For the text-containing cell, return its midpoint in [X, Y] coordinate format. 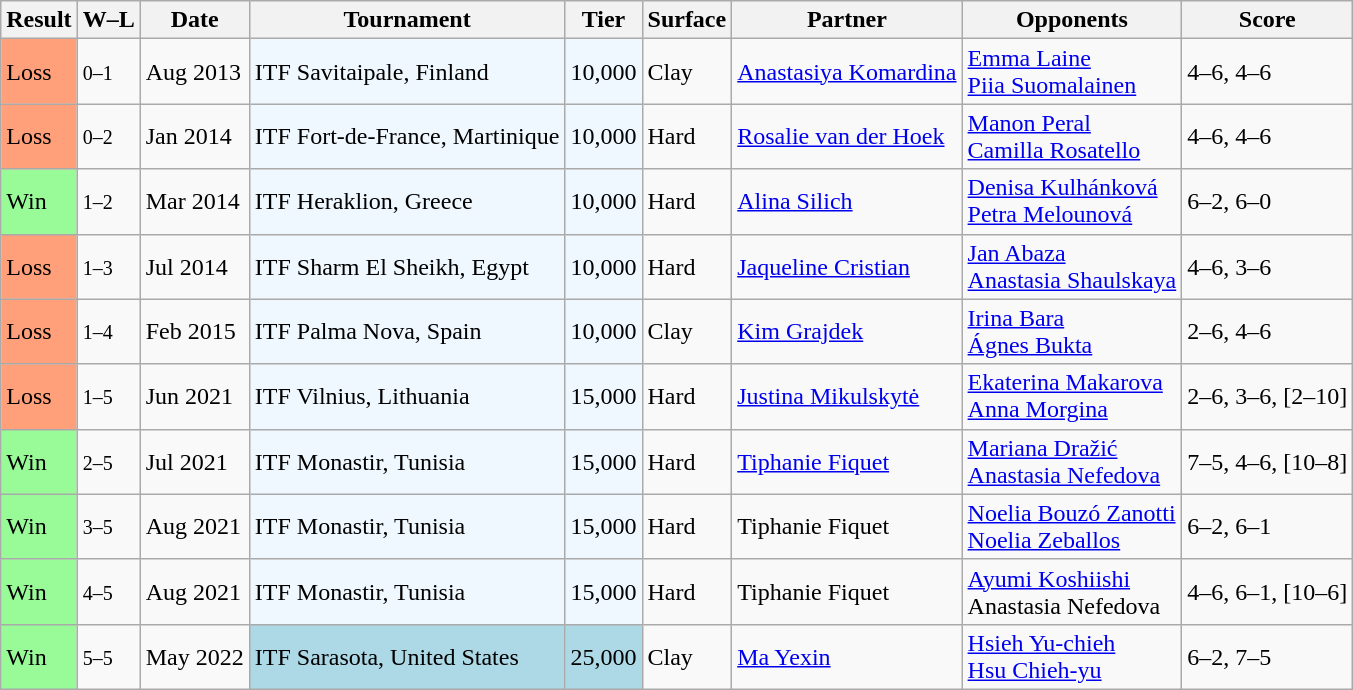
Jaqueline Cristian [847, 266]
4–6, 3–6 [1268, 266]
Kim Grajdek [847, 332]
Score [1268, 20]
Emma Laine Piia Suomalainen [1072, 72]
1–3 [108, 266]
Jan 2014 [194, 136]
0–1 [108, 72]
Manon Peral Camilla Rosatello [1072, 136]
Hsieh Yu-chieh Hsu Chieh-yu [1072, 656]
Mariana Dražić Anastasia Nefedova [1072, 462]
Feb 2015 [194, 332]
25,000 [604, 656]
ITF Fort-de-France, Martinique [407, 136]
3–5 [108, 526]
Anastasiya Komardina [847, 72]
Result [39, 20]
Noelia Bouzó Zanotti Noelia Zeballos [1072, 526]
Jun 2021 [194, 396]
Date [194, 20]
2–5 [108, 462]
Ayumi Koshiishi Anastasia Nefedova [1072, 592]
Tournament [407, 20]
ITF Palma Nova, Spain [407, 332]
6–2, 7–5 [1268, 656]
5–5 [108, 656]
Justina Mikulskytė [847, 396]
Partner [847, 20]
4–5 [108, 592]
7–5, 4–6, [10–8] [1268, 462]
1–5 [108, 396]
2–6, 3–6, [2–10] [1268, 396]
ITF Sarasota, United States [407, 656]
1–4 [108, 332]
Alina Silich [847, 202]
Denisa Kulhánková Petra Melounová [1072, 202]
Surface [687, 20]
ITF Sharm El Sheikh, Egypt [407, 266]
Aug 2013 [194, 72]
Ma Yexin [847, 656]
May 2022 [194, 656]
Jul 2014 [194, 266]
Ekaterina Makarova Anna Morgina [1072, 396]
Irina Bara Ágnes Bukta [1072, 332]
Jul 2021 [194, 462]
Rosalie van der Hoek [847, 136]
ITF Vilnius, Lithuania [407, 396]
Opponents [1072, 20]
6–2, 6–0 [1268, 202]
6–2, 6–1 [1268, 526]
Tier [604, 20]
ITF Heraklion, Greece [407, 202]
Mar 2014 [194, 202]
ITF Savitaipale, Finland [407, 72]
1–2 [108, 202]
4–6, 6–1, [10–6] [1268, 592]
W–L [108, 20]
0–2 [108, 136]
Jan Abaza Anastasia Shaulskaya [1072, 266]
2–6, 4–6 [1268, 332]
